Identify which cell holds the provided text, then report its (X, Y) central coordinate. 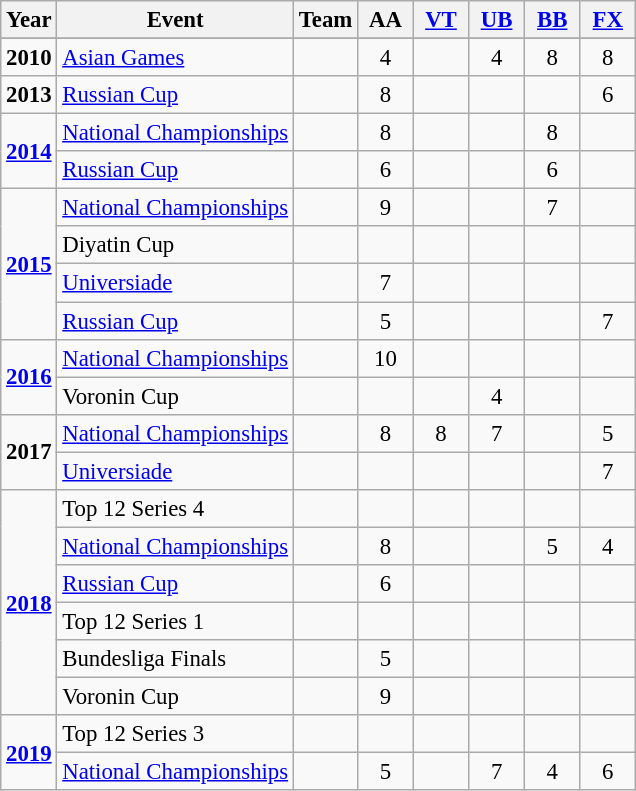
2010 (29, 58)
Top 12 Series 4 (176, 509)
FX (608, 20)
Event (176, 20)
2014 (29, 152)
2015 (29, 264)
2013 (29, 95)
Year (29, 20)
Top 12 Series 1 (176, 621)
UB (497, 20)
2017 (29, 452)
Diyatin Cup (176, 245)
BB (552, 20)
AA (386, 20)
Bundesliga Finals (176, 659)
2018 (29, 603)
2019 (29, 752)
Asian Games (176, 58)
VT (441, 20)
Team (325, 20)
Top 12 Series 3 (176, 734)
10 (386, 358)
2016 (29, 376)
